Locate the cell with the specified text and output its [x, y] center coordinate. 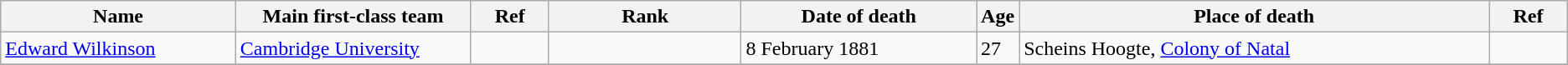
Place of death [1255, 17]
Main first-class team [353, 17]
Cambridge University [353, 48]
Rank [645, 17]
8 February 1881 [859, 48]
Edward Wilkinson [119, 48]
27 [998, 48]
Scheins Hoogte, Colony of Natal [1255, 48]
Age [998, 17]
Name [119, 17]
Date of death [859, 17]
